Capture the cell that displays the provided text and extract its (x, y) central coordinate. 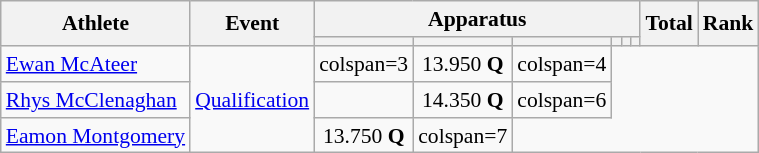
colspan=6 (562, 100)
Ewan McAteer (96, 64)
Total (668, 24)
13.950 Q (462, 64)
Rank (728, 24)
Rhys McClenaghan (96, 100)
Athlete (96, 24)
Qualification (252, 100)
14.350 Q (462, 100)
colspan=3 (364, 64)
Event (252, 24)
Apparatus (477, 19)
colspan=4 (562, 64)
